Pinpoint the cell where the given text exists, returning its [X, Y] midpoint coordinate. 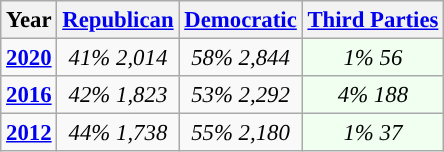
42% 1,823 [118, 95]
4% 188 [373, 95]
53% 2,292 [240, 95]
1% 56 [373, 58]
Democratic [240, 20]
2012 [29, 133]
Third Parties [373, 20]
2020 [29, 58]
44% 1,738 [118, 133]
58% 2,844 [240, 58]
Republican [118, 20]
1% 37 [373, 133]
41% 2,014 [118, 58]
Year [29, 20]
2016 [29, 95]
55% 2,180 [240, 133]
